Extract the [x, y] coordinate from the center of the cell holding the provided text.  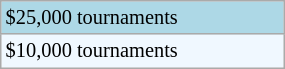
$25,000 tournaments [142, 17]
$10,000 tournaments [142, 51]
